Search for the cell housing the specified text and yield its (X, Y) center coordinate. 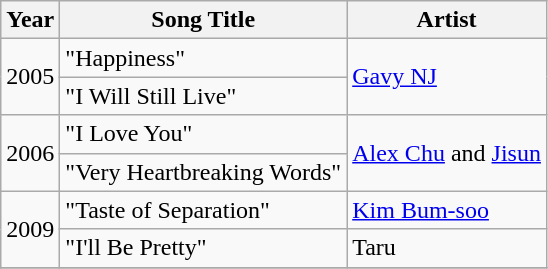
Artist (447, 20)
"Very Heartbreaking Words" (204, 172)
Taru (447, 248)
2005 (30, 77)
2009 (30, 229)
"I Love You" (204, 134)
Year (30, 20)
2006 (30, 153)
"Happiness" (204, 58)
Kim Bum-soo (447, 210)
"I'll Be Pretty" (204, 248)
Alex Chu and Jisun (447, 153)
"Taste of Separation" (204, 210)
Gavy NJ (447, 77)
"I Will Still Live" (204, 96)
Song Title (204, 20)
